Search for the cell housing the specified text and yield its [X, Y] center coordinate. 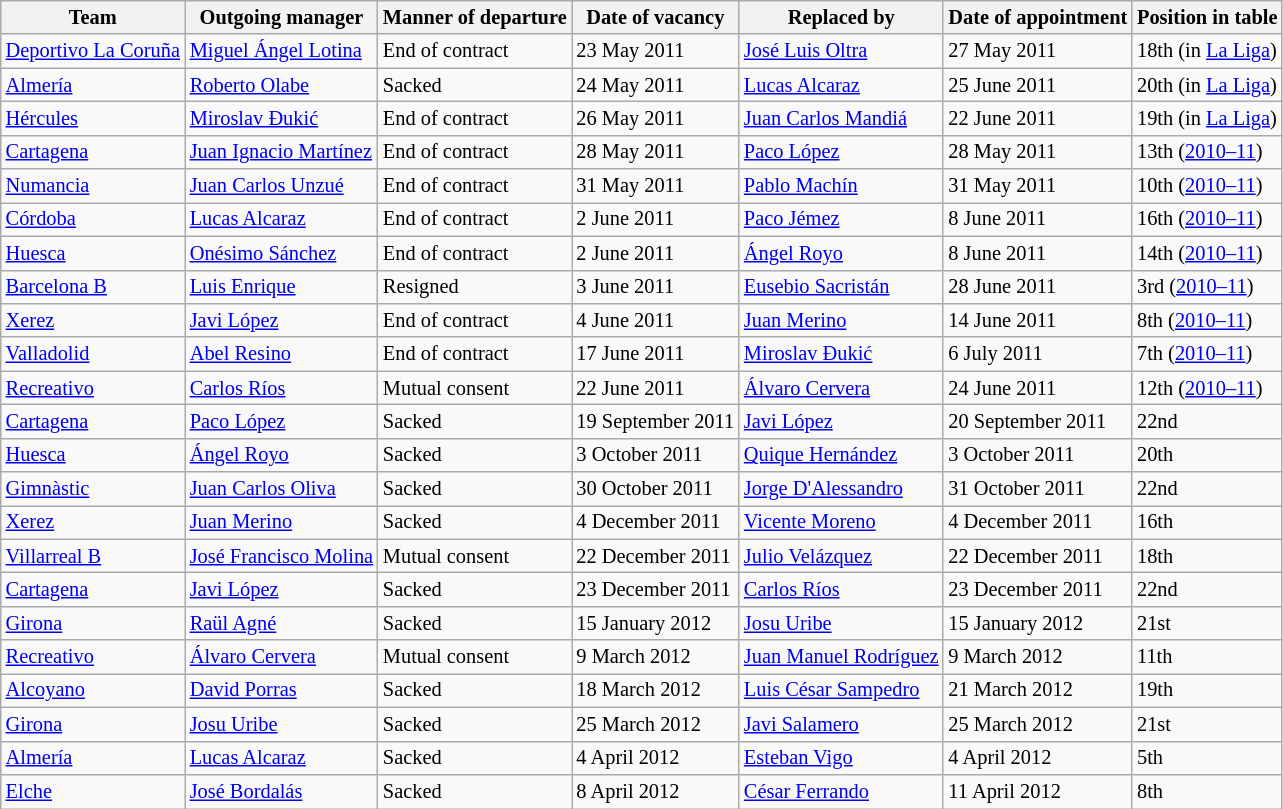
Raül Agné [282, 623]
Miguel Ángel Lotina [282, 51]
Juan Ignacio Martínez [282, 152]
Eusebio Sacristán [841, 287]
16th [1207, 522]
Deportivo La Coruña [93, 51]
Onésimo Sánchez [282, 253]
21 March 2012 [1038, 690]
8th (2010–11) [1207, 320]
Date of vacancy [656, 17]
26 May 2011 [656, 118]
Hércules [93, 118]
David Porras [282, 690]
31 October 2011 [1038, 489]
José Francisco Molina [282, 556]
3rd (2010–11) [1207, 287]
Pablo Machín [841, 186]
Esteban Vigo [841, 758]
Replaced by [841, 17]
20th [1207, 455]
Position in table [1207, 17]
4 June 2011 [656, 320]
17 June 2011 [656, 354]
Alcoyano [93, 690]
Gimnàstic [93, 489]
Manner of departure [475, 17]
16th (2010–11) [1207, 219]
6 July 2011 [1038, 354]
11th [1207, 657]
12th (2010–11) [1207, 388]
José Luis Oltra [841, 51]
Juan Carlos Oliva [282, 489]
8th [1207, 791]
Luis Enrique [282, 287]
27 May 2011 [1038, 51]
24 May 2011 [656, 85]
Roberto Olabe [282, 85]
14 June 2011 [1038, 320]
Jorge D'Alessandro [841, 489]
14th (2010–11) [1207, 253]
Abel Resino [282, 354]
Elche [93, 791]
Juan Carlos Mandiá [841, 118]
8 April 2012 [656, 791]
Julio Velázquez [841, 556]
Team [93, 17]
11 April 2012 [1038, 791]
25 June 2011 [1038, 85]
Numancia [93, 186]
30 October 2011 [656, 489]
28 June 2011 [1038, 287]
19th [1207, 690]
3 June 2011 [656, 287]
18th (in La Liga) [1207, 51]
24 June 2011 [1038, 388]
19 September 2011 [656, 421]
20 September 2011 [1038, 421]
Juan Carlos Unzué [282, 186]
José Bordalás [282, 791]
Javi Salamero [841, 724]
18 March 2012 [656, 690]
23 May 2011 [656, 51]
Luis César Sampedro [841, 690]
Córdoba [93, 219]
Barcelona B [93, 287]
César Ferrando [841, 791]
Quique Hernández [841, 455]
Paco Jémez [841, 219]
20th (in La Liga) [1207, 85]
13th (2010–11) [1207, 152]
Villarreal B [93, 556]
5th [1207, 758]
Outgoing manager [282, 17]
18th [1207, 556]
10th (2010–11) [1207, 186]
19th (in La Liga) [1207, 118]
Resigned [475, 287]
7th (2010–11) [1207, 354]
Juan Manuel Rodríguez [841, 657]
Vicente Moreno [841, 522]
Valladolid [93, 354]
Date of appointment [1038, 17]
